Locate the cell with the specified text and output its [x, y] center coordinate. 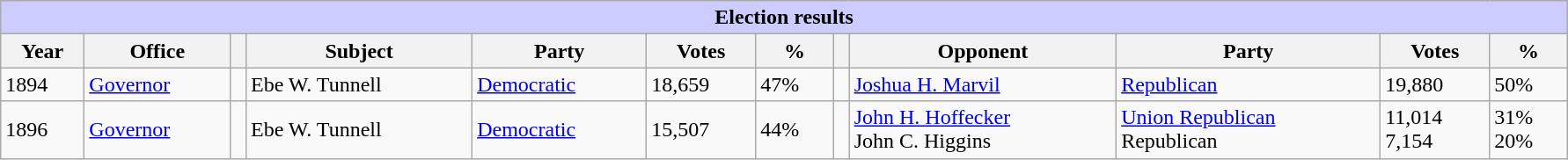
Election results [785, 18]
47% [795, 84]
1894 [42, 84]
Joshua H. Marvil [983, 84]
18,659 [701, 84]
15,507 [701, 130]
11,0147,154 [1435, 130]
John H. HoffeckerJohn C. Higgins [983, 130]
19,880 [1435, 84]
Republican [1249, 84]
31%20% [1529, 130]
Union RepublicanRepublican [1249, 130]
44% [795, 130]
Subject [359, 51]
1896 [42, 130]
Office [158, 51]
Opponent [983, 51]
Year [42, 51]
50% [1529, 84]
